Identify which cell holds the provided text, then report its [x, y] central coordinate. 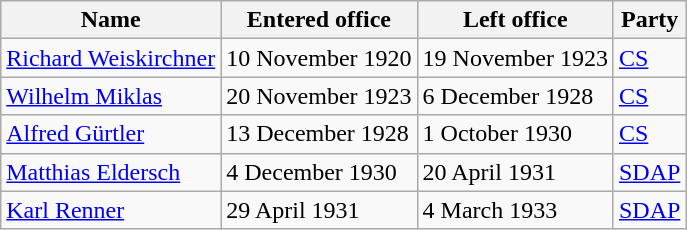
Matthias Eldersch [111, 172]
Party [649, 20]
10 November 1920 [319, 58]
4 December 1930 [319, 172]
29 April 1931 [319, 210]
6 December 1928 [515, 96]
1 October 1930 [515, 134]
Name [111, 20]
Richard Weiskirchner [111, 58]
Alfred Gürtler [111, 134]
Entered office [319, 20]
Wilhelm Miklas [111, 96]
Left office [515, 20]
20 November 1923 [319, 96]
Karl Renner [111, 210]
20 April 1931 [515, 172]
13 December 1928 [319, 134]
4 March 1933 [515, 210]
19 November 1923 [515, 58]
